Find where the given text appears and provide that cell's center as (x, y) coordinate. 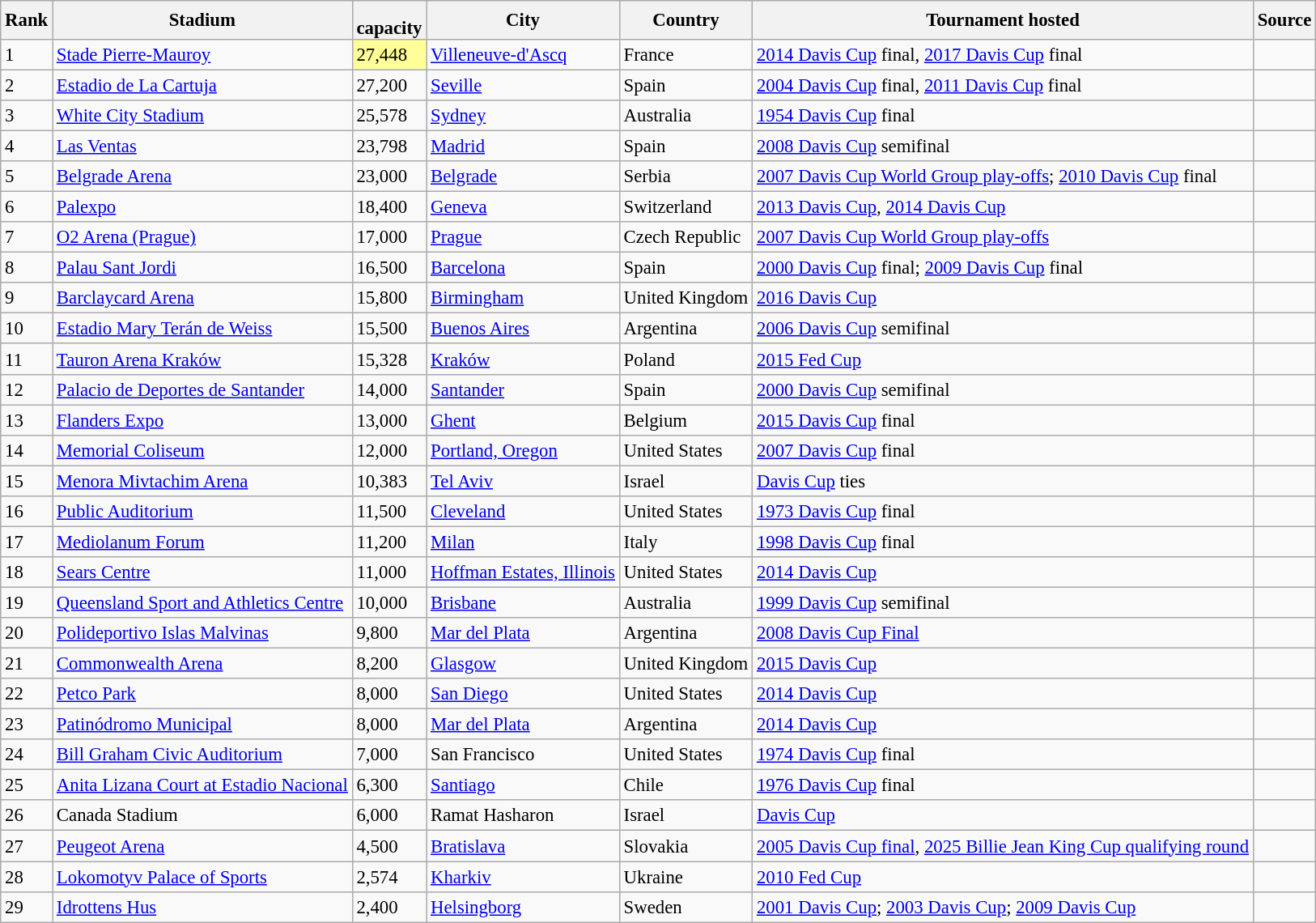
Belgrade (523, 177)
Madrid (523, 146)
13 (27, 420)
White City Stadium (202, 116)
Estadio de La Cartuja (202, 85)
Glasgow (523, 664)
O2 Arena (Prague) (202, 237)
Mediolanum Forum (202, 542)
23,000 (389, 177)
San Francisco (523, 755)
Santander (523, 389)
2,400 (389, 907)
18 (27, 572)
Country (686, 20)
5 (27, 177)
7,000 (389, 755)
Menora Mivtachim Arena (202, 481)
22 (27, 694)
Prague (523, 237)
20 (27, 633)
1 (27, 55)
4 (27, 146)
Public Auditorium (202, 512)
6 (27, 207)
Portland, Oregon (523, 450)
1954 Davis Cup final (1004, 116)
2007 Davis Cup World Group play-offs (1004, 237)
2015 Davis Cup (1004, 664)
San Diego (523, 694)
Cleveland (523, 512)
25 (27, 785)
Buenos Aires (523, 329)
2001 Davis Cup; 2003 Davis Cup; 2009 Davis Cup (1004, 907)
Belgrade Arena (202, 177)
Queensland Sport and Athletics Centre (202, 602)
Stadium (202, 20)
15 (27, 481)
Italy (686, 542)
17 (27, 542)
Poland (686, 359)
10 (27, 329)
26 (27, 816)
Bratislava (523, 846)
2008 Davis Cup semifinal (1004, 146)
28 (27, 877)
25,578 (389, 116)
Belgium (686, 420)
Birmingham (523, 298)
15,800 (389, 298)
15,328 (389, 359)
1973 Davis Cup final (1004, 512)
8 (27, 268)
Stade Pierre-Mauroy (202, 55)
Petco Park (202, 694)
10,000 (389, 602)
Source (1284, 20)
1974 Davis Cup final (1004, 755)
Barclaycard Arena (202, 298)
Polideportivo Islas Malvinas (202, 633)
Ghent (523, 420)
21 (27, 664)
France (686, 55)
capacity (389, 20)
Sears Centre (202, 572)
1998 Davis Cup final (1004, 542)
2008 Davis Cup Final (1004, 633)
2015 Davis Cup final (1004, 420)
Sweden (686, 907)
2 (27, 85)
27,448 (389, 55)
9,800 (389, 633)
6,000 (389, 816)
Sydney (523, 116)
11,200 (389, 542)
Tauron Arena Kraków (202, 359)
Kharkiv (523, 877)
17,000 (389, 237)
Tournament hosted (1004, 20)
27 (27, 846)
Palexpo (202, 207)
Davis Cup (1004, 816)
14,000 (389, 389)
Anita Lizana Court at Estadio Nacional (202, 785)
Czech Republic (686, 237)
Patinódromo Municipal (202, 725)
2000 Davis Cup semifinal (1004, 389)
8,200 (389, 664)
Switzerland (686, 207)
2016 Davis Cup (1004, 298)
Palau Sant Jordi (202, 268)
Estadio Mary Terán de Weiss (202, 329)
12 (27, 389)
Serbia (686, 177)
1999 Davis Cup semifinal (1004, 602)
Brisbane (523, 602)
Las Ventas (202, 146)
Barcelona (523, 268)
Ramat Hasharon (523, 816)
14 (27, 450)
2004 Davis Cup final, 2011 Davis Cup final (1004, 85)
2013 Davis Cup, 2014 Davis Cup (1004, 207)
7 (27, 237)
11,000 (389, 572)
Memorial Coliseum (202, 450)
11,500 (389, 512)
Idrottens Hus (202, 907)
Peugeot Arena (202, 846)
Villeneuve-d'Ascq (523, 55)
2015 Fed Cup (1004, 359)
Bill Graham Civic Auditorium (202, 755)
23 (27, 725)
2010 Fed Cup (1004, 877)
Chile (686, 785)
10,383 (389, 481)
Flanders Expo (202, 420)
Canada Stadium (202, 816)
Santiago (523, 785)
2014 Davis Cup final, 2017 Davis Cup final (1004, 55)
4,500 (389, 846)
1976 Davis Cup final (1004, 785)
Seville (523, 85)
Helsingborg (523, 907)
12,000 (389, 450)
2,574 (389, 877)
Rank (27, 20)
Lokomotyv Palace of Sports (202, 877)
16,500 (389, 268)
13,000 (389, 420)
Hoffman Estates, Illinois (523, 572)
11 (27, 359)
2007 Davis Cup final (1004, 450)
Slovakia (686, 846)
2006 Davis Cup semifinal (1004, 329)
24 (27, 755)
16 (27, 512)
9 (27, 298)
23,798 (389, 146)
Davis Cup ties (1004, 481)
2007 Davis Cup World Group play-offs; 2010 Davis Cup final (1004, 177)
3 (27, 116)
Tel Aviv (523, 481)
2000 Davis Cup final; 2009 Davis Cup final (1004, 268)
27,200 (389, 85)
18,400 (389, 207)
2005 Davis Cup final, 2025 Billie Jean King Cup qualifying round (1004, 846)
29 (27, 907)
15,500 (389, 329)
Palacio de Deportes de Santander (202, 389)
Kraków (523, 359)
Ukraine (686, 877)
19 (27, 602)
6,300 (389, 785)
City (523, 20)
Geneva (523, 207)
Commonwealth Arena (202, 664)
Milan (523, 542)
